From the cell containing the given text, extract its center point as (X, Y) coordinate. 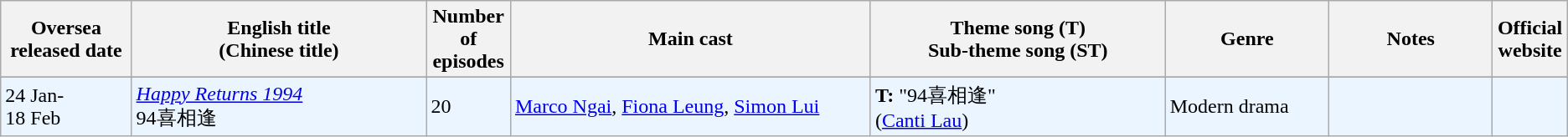
20 (469, 107)
Marco Ngai, Fiona Leung, Simon Lui (690, 107)
Modern drama (1246, 107)
T: "94喜相逢" (Canti Lau) (1018, 107)
Genre (1246, 39)
Notes (1411, 39)
24 Jan- 18 Feb (66, 107)
English title (Chinese title) (279, 39)
Official website (1529, 39)
Happy Returns 1994 94喜相逢 (279, 107)
Oversea released date (66, 39)
Theme song (T) Sub-theme song (ST) (1018, 39)
Number of episodes (469, 39)
Main cast (690, 39)
